Capture the cell that displays the provided text and extract its [X, Y] central coordinate. 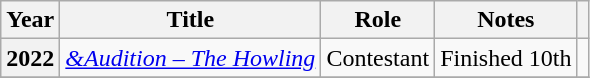
Notes [506, 20]
2022 [30, 58]
Finished 10th [506, 58]
Role [378, 20]
&Audition – The Howling [190, 58]
Year [30, 20]
Title [190, 20]
Contestant [378, 58]
